Pinpoint the cell where the given text exists, returning its [X, Y] midpoint coordinate. 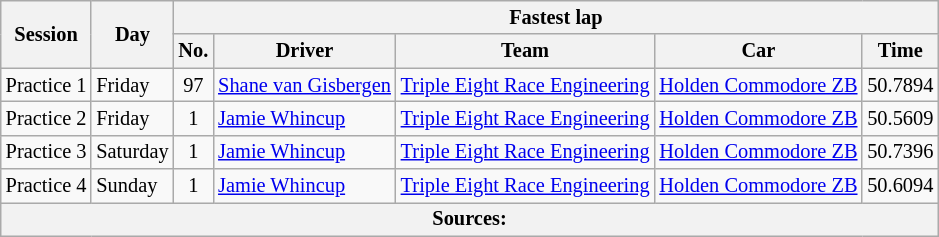
50.7396 [900, 152]
Car [758, 51]
Session [46, 34]
Sources: [470, 219]
No. [194, 51]
Shane van Gisbergen [304, 85]
Practice 4 [46, 186]
Team [526, 51]
Practice 1 [46, 85]
Practice 2 [46, 118]
Day [132, 34]
97 [194, 85]
50.5609 [900, 118]
Saturday [132, 152]
Fastest lap [556, 17]
Driver [304, 51]
Time [900, 51]
50.6094 [900, 186]
50.7894 [900, 85]
Sunday [132, 186]
Practice 3 [46, 152]
